Return [X, Y] of the center of cell containing provided text 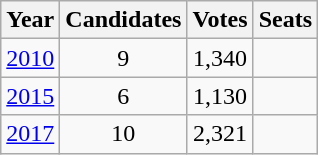
Seats [285, 20]
9 [124, 58]
Year [30, 20]
1,340 [220, 58]
10 [124, 134]
6 [124, 96]
2,321 [220, 134]
Candidates [124, 20]
2017 [30, 134]
2015 [30, 96]
2010 [30, 58]
1,130 [220, 96]
Votes [220, 20]
